Detect which cell encompasses the target text, then output its [x, y] center coordinate. 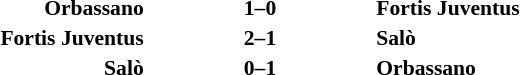
2–1 [260, 38]
